Detect which cell encompasses the target text, then output its (X, Y) center coordinate. 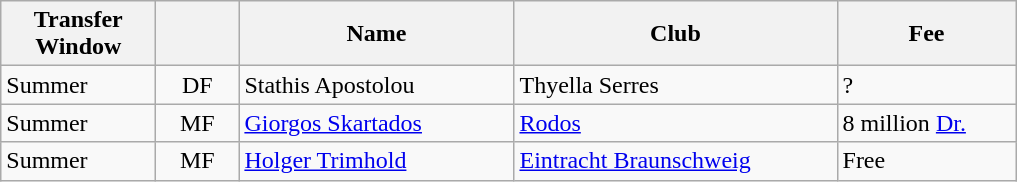
Fee (926, 34)
Giorgos Skartados (376, 123)
? (926, 85)
Transfer Window (78, 34)
Club (676, 34)
Free (926, 161)
Thyella Serres (676, 85)
Stathis Apostolou (376, 85)
Eintracht Braunschweig (676, 161)
8 million Dr. (926, 123)
DF (198, 85)
Rodos (676, 123)
Holger Trimhold (376, 161)
Name (376, 34)
